Pinpoint the cell where the given text exists, returning its (x, y) midpoint coordinate. 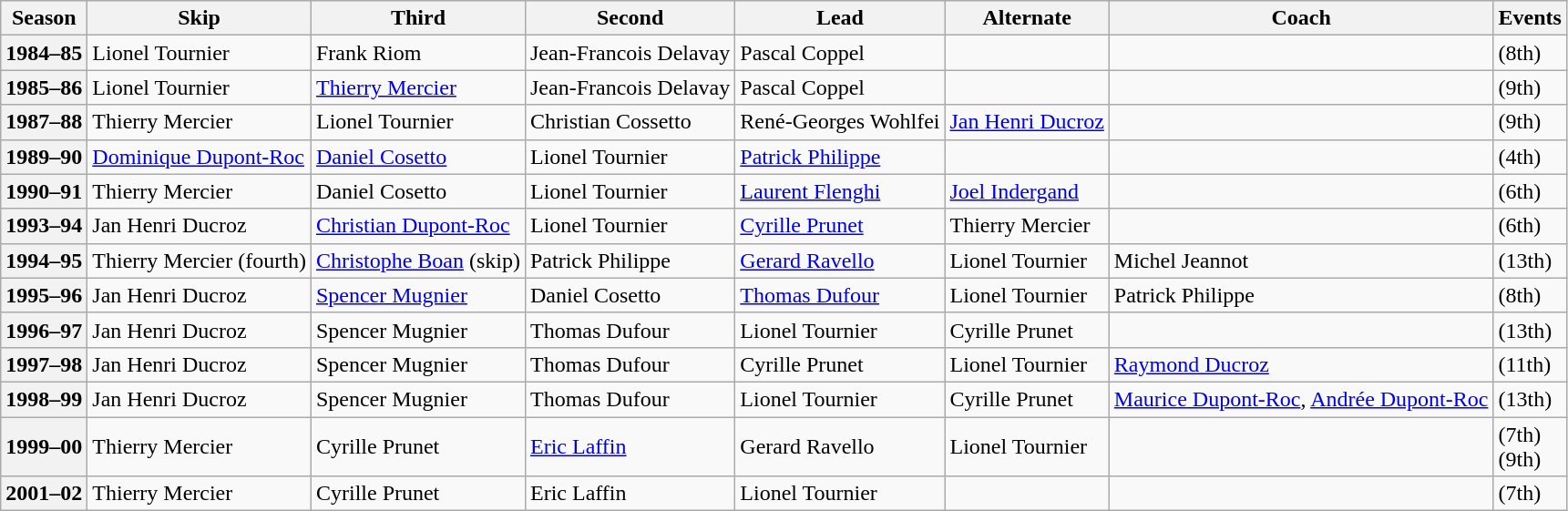
Joel Indergand (1027, 191)
1994–95 (44, 261)
1989–90 (44, 157)
1998–99 (44, 399)
Second (630, 18)
Frank Riom (417, 53)
1993–94 (44, 226)
1997–98 (44, 364)
Dominique Dupont-Roc (200, 157)
1999–00 (44, 446)
Alternate (1027, 18)
Christian Dupont-Roc (417, 226)
1995–96 (44, 295)
Lead (840, 18)
Events (1530, 18)
Laurent Flenghi (840, 191)
1985–86 (44, 87)
1990–91 (44, 191)
Third (417, 18)
Skip (200, 18)
Maurice Dupont-Roc, Andrée Dupont-Roc (1301, 399)
(11th) (1530, 364)
Michel Jeannot (1301, 261)
Christian Cossetto (630, 122)
Season (44, 18)
Raymond Ducroz (1301, 364)
1987–88 (44, 122)
2001–02 (44, 494)
Coach (1301, 18)
René-Georges Wohlfei (840, 122)
(7th) (9th) (1530, 446)
Thierry Mercier (fourth) (200, 261)
1996–97 (44, 330)
(7th) (1530, 494)
(4th) (1530, 157)
1984–85 (44, 53)
Christophe Boan (skip) (417, 261)
